Scan for the cell matching the given text and deliver its (x, y) coordinate at center. 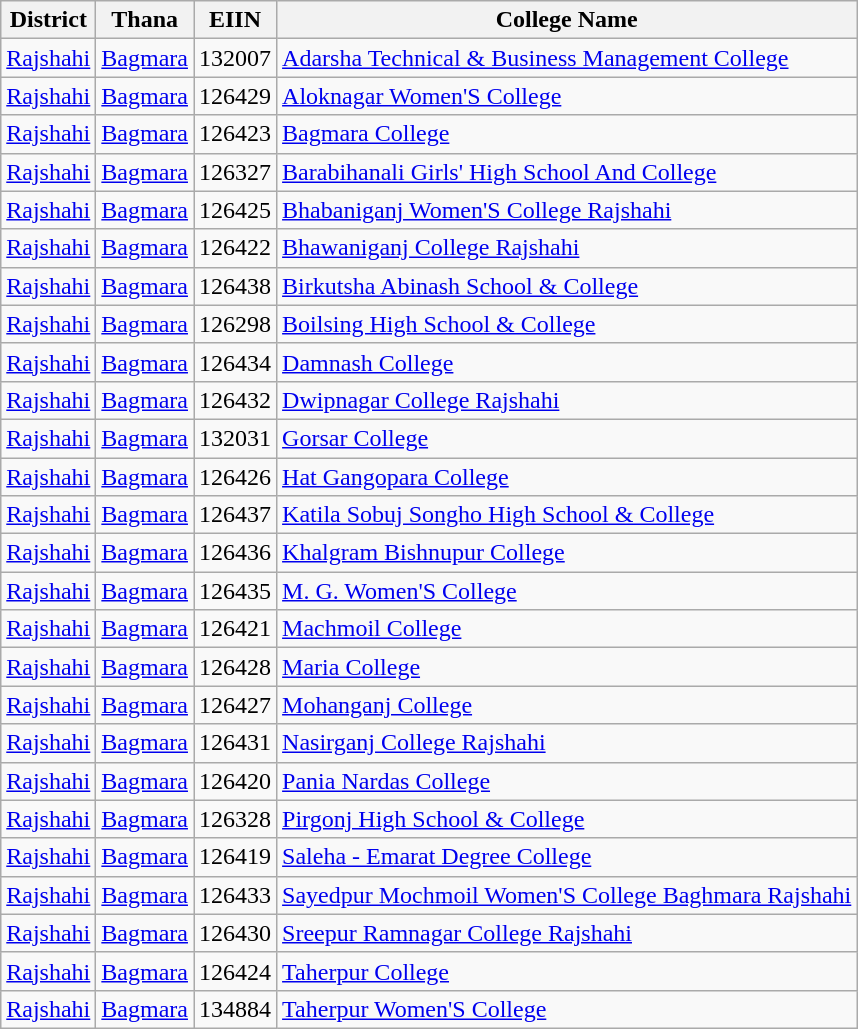
Birkutsha Abinash School & College (567, 286)
126432 (236, 400)
Dwipnagar College Rajshahi (567, 400)
District (48, 20)
Hat Gangopara College (567, 477)
Bhabaniganj Women'S College Rajshahi (567, 210)
126327 (236, 172)
126298 (236, 324)
Pirgonj High School & College (567, 819)
126433 (236, 895)
Taherpur Women'S College (567, 1009)
Pania Nardas College (567, 781)
126435 (236, 591)
126425 (236, 210)
EIIN (236, 20)
126430 (236, 933)
126424 (236, 971)
Adarsha Technical & Business Management College (567, 58)
132007 (236, 58)
126419 (236, 857)
126434 (236, 362)
126420 (236, 781)
Mohanganj College (567, 705)
132031 (236, 438)
M. G. Women'S College (567, 591)
Gorsar College (567, 438)
126427 (236, 705)
Barabihanali Girls' High School And College (567, 172)
126422 (236, 248)
Khalgram Bishnupur College (567, 553)
Nasirganj College Rajshahi (567, 743)
College Name (567, 20)
126423 (236, 134)
126328 (236, 819)
Sayedpur Mochmoil Women'S College Baghmara Rajshahi (567, 895)
126429 (236, 96)
126428 (236, 667)
Machmoil College (567, 629)
126436 (236, 553)
126431 (236, 743)
Boilsing High School & College (567, 324)
126421 (236, 629)
134884 (236, 1009)
126426 (236, 477)
126437 (236, 515)
Aloknagar Women'S College (567, 96)
Katila Sobuj Songho High School & College (567, 515)
Bagmara College (567, 134)
126438 (236, 286)
Taherpur College (567, 971)
Sreepur Ramnagar College Rajshahi (567, 933)
Bhawaniganj College Rajshahi (567, 248)
Maria College (567, 667)
Thana (145, 20)
Damnash College (567, 362)
Saleha - Emarat Degree College (567, 857)
